Return [x, y] of the center of cell containing provided text 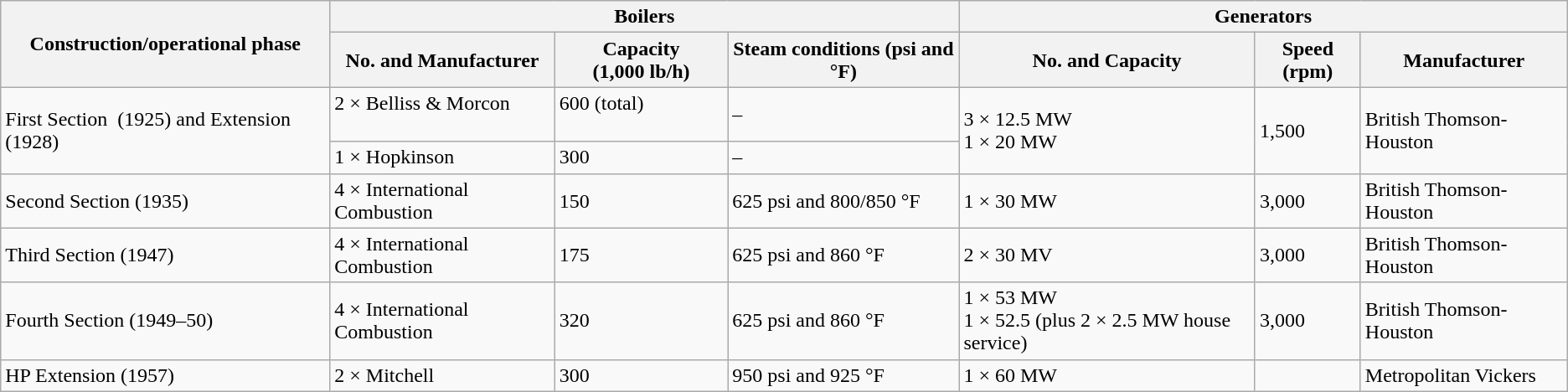
Third Section (1947) [166, 255]
Metropolitan Vickers [1464, 375]
1 × 60 MW [1107, 375]
320 [642, 321]
1 × 53 MW1 × 52.5 (plus 2 × 2.5 MW house service) [1107, 321]
Fourth Section (1949–50) [166, 321]
Speed (rpm) [1308, 60]
2 × Belliss & Morcon [442, 114]
No. and Capacity [1107, 60]
175 [642, 255]
1 × 30 MW [1107, 201]
Manufacturer [1464, 60]
Second Section (1935) [166, 201]
600 (total) [642, 114]
950 psi and 925 °F [843, 375]
No. and Manufacturer [442, 60]
625 psi and 800/850 °F [843, 201]
2 × 30 MV [1107, 255]
1 × Hopkinson [442, 157]
Capacity (1,000 lb/h) [642, 60]
First Section (1925) and Extension (1928) [166, 131]
Generators [1263, 17]
Construction/operational phase [166, 44]
HP Extension (1957) [166, 375]
3 × 12.5 MW1 × 20 MW [1107, 131]
2 × Mitchell [442, 375]
Boilers [645, 17]
1,500 [1308, 131]
Steam conditions (psi and °F) [843, 60]
150 [642, 201]
